Identify which cell holds the provided text, then report its (x, y) central coordinate. 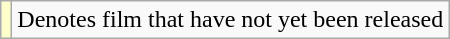
Denotes film that have not yet been released (230, 20)
